Provide the (x, y) coordinate of the cell's center where the given text is located.  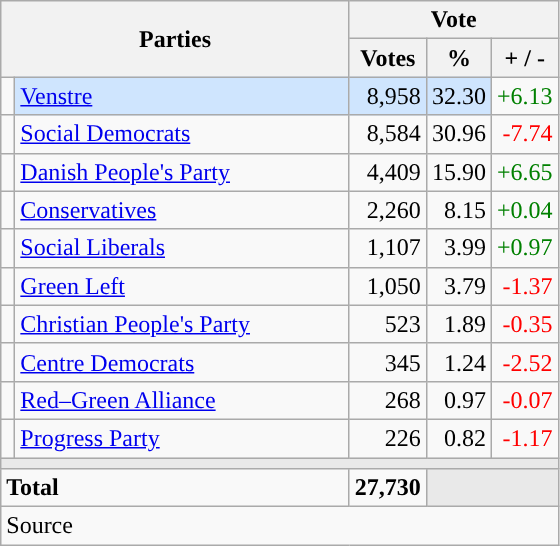
226 (388, 438)
1,107 (388, 248)
Total (176, 488)
8,584 (388, 134)
+ / - (524, 58)
4,409 (388, 172)
1,050 (388, 286)
15.90 (458, 172)
2,260 (388, 210)
1.24 (458, 362)
32.30 (458, 96)
Social Liberals (182, 248)
Social Democrats (182, 134)
-0.35 (524, 324)
345 (388, 362)
+6.65 (524, 172)
Source (280, 526)
Green Left (182, 286)
% (458, 58)
Conservatives (182, 210)
Vote (454, 20)
523 (388, 324)
Parties (176, 39)
Centre Democrats (182, 362)
0.82 (458, 438)
27,730 (388, 488)
-0.07 (524, 400)
0.97 (458, 400)
-1.17 (524, 438)
+6.13 (524, 96)
+0.04 (524, 210)
3.79 (458, 286)
3.99 (458, 248)
Votes (388, 58)
-7.74 (524, 134)
Danish People's Party (182, 172)
8.15 (458, 210)
-1.37 (524, 286)
268 (388, 400)
Progress Party (182, 438)
30.96 (458, 134)
Red–Green Alliance (182, 400)
8,958 (388, 96)
1.89 (458, 324)
Christian People's Party (182, 324)
-2.52 (524, 362)
Venstre (182, 96)
+0.97 (524, 248)
